Find where the given text appears and provide that cell's center as (X, Y) coordinate. 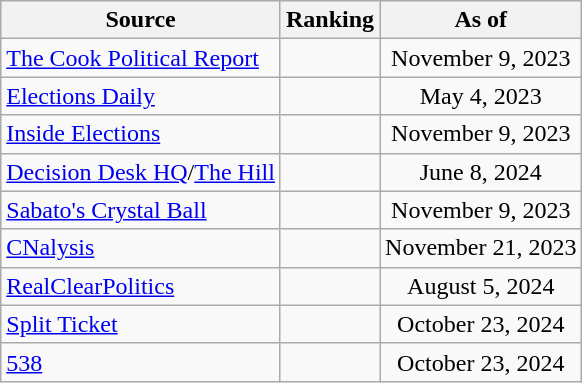
Ranking (330, 20)
Source (141, 20)
August 5, 2024 (481, 286)
538 (141, 362)
CNalysis (141, 248)
Decision Desk HQ/The Hill (141, 172)
November 21, 2023 (481, 248)
Elections Daily (141, 96)
Split Ticket (141, 324)
June 8, 2024 (481, 172)
Sabato's Crystal Ball (141, 210)
As of (481, 20)
May 4, 2023 (481, 96)
The Cook Political Report (141, 58)
RealClearPolitics (141, 286)
Inside Elections (141, 134)
